Search for the cell housing the specified text and yield its [X, Y] center coordinate. 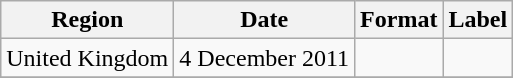
4 December 2011 [264, 58]
United Kingdom [88, 58]
Label [478, 20]
Date [264, 20]
Format [399, 20]
Region [88, 20]
